Determine the (X, Y) coordinate at the center of the cell enclosing the given text.  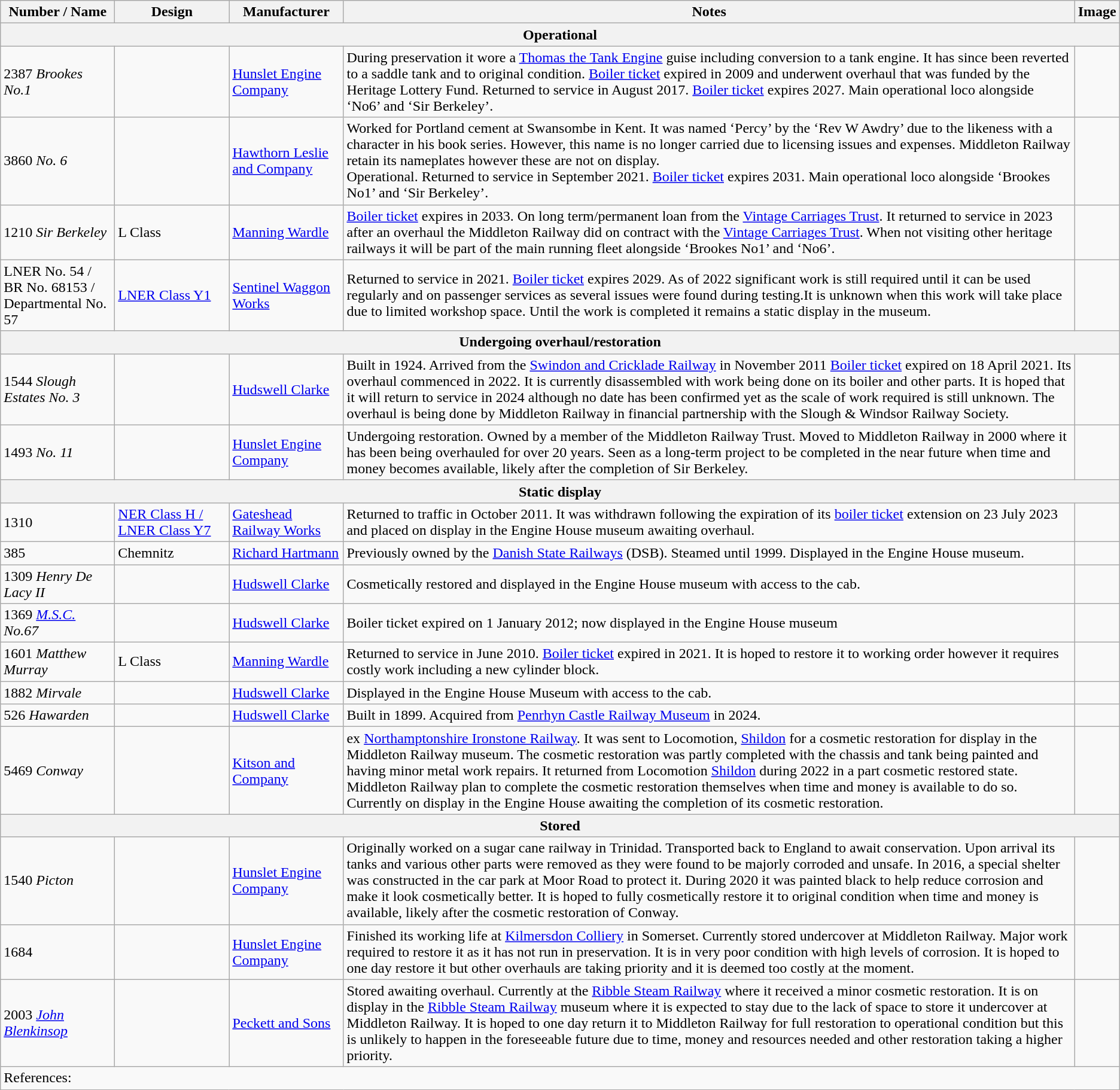
Number / Name (57, 12)
Gateshead Railway Works (286, 522)
1544 Slough Estates No. 3 (57, 389)
Manufacturer (286, 12)
Cosmetically restored and displayed in the Engine House museum with access to the cab. (709, 584)
3860 No. 6 (57, 161)
Image (1097, 12)
385 (57, 553)
Chemnitz (172, 553)
1601 Matthew Murray (57, 662)
1493 No. 11 (57, 452)
1210 Sir Berkeley (57, 232)
Hawthorn Leslie and Company (286, 161)
LNER Class Y1 (172, 296)
Stored (560, 826)
References: (560, 1078)
2387 Brookes No.1 (57, 81)
Boiler ticket expired on 1 January 2012; now displayed in the Engine House museum (709, 623)
1684 (57, 952)
Previously owned by the Danish State Railways (DSB). Steamed until 1999. Displayed in the Engine House museum. (709, 553)
1882 Mirvale (57, 693)
Kitson and Company (286, 771)
Sentinel Waggon Works (286, 296)
NER Class H / LNER Class Y7 (172, 522)
1309 Henry De Lacy II (57, 584)
Peckett and Sons (286, 1023)
Notes (709, 12)
LNER No. 54 / BR No. 68153 / Departmental No. 57 (57, 296)
Displayed in the Engine House Museum with access to the cab. (709, 693)
Static display (560, 491)
1369 M.S.C. No.67 (57, 623)
Undergoing overhaul/restoration (560, 342)
1540 Picton (57, 881)
5469 Conway (57, 771)
Built in 1899. Acquired from Penrhyn Castle Railway Museum in 2024. (709, 715)
1310 (57, 522)
2003 John Blenkinsop (57, 1023)
Richard Hartmann (286, 553)
Design (172, 12)
526 Hawarden (57, 715)
Operational (560, 35)
